Locate the cell with the specified text and output its (X, Y) center coordinate. 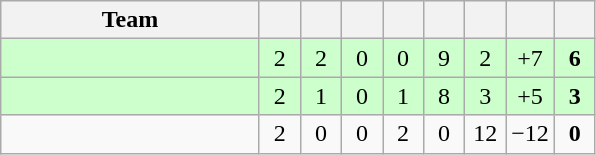
8 (444, 96)
+7 (530, 58)
+5 (530, 96)
Team (130, 20)
12 (486, 134)
9 (444, 58)
−12 (530, 134)
6 (574, 58)
